Search for the cell housing the specified text and yield its (x, y) center coordinate. 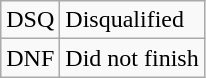
Disqualified (132, 20)
DNF (30, 58)
DSQ (30, 20)
Did not finish (132, 58)
